Return the [X, Y] coordinate for the center point of the cell that contains the specified text.  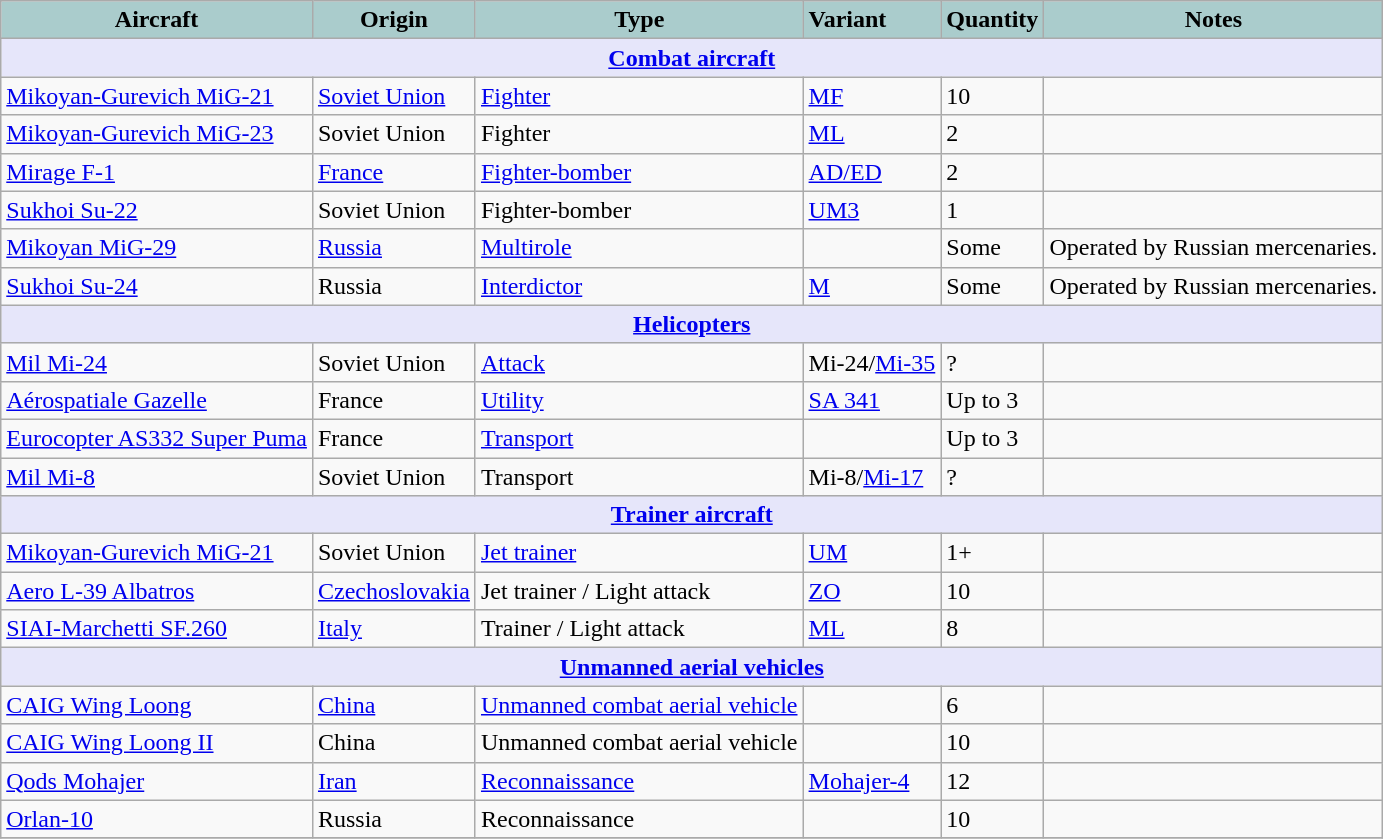
Combat aircraft [692, 58]
Iran [394, 781]
M [872, 286]
Helicopters [692, 324]
Aircraft [157, 20]
UM [872, 553]
Mil Mi-24 [157, 362]
Aero L-39 Albatros [157, 591]
Mikoyan-Gurevich MiG-23 [157, 134]
Jet trainer / Light attack [639, 591]
UM3 [872, 210]
AD/ED [872, 172]
ZO [872, 591]
MF [872, 96]
Jet trainer [639, 553]
Origin [394, 20]
Type [639, 20]
8 [992, 629]
Unmanned aerial vehicles [692, 667]
Utility [639, 400]
Orlan-10 [157, 819]
6 [992, 705]
CAIG Wing Loong II [157, 743]
12 [992, 781]
Qods Mohajer [157, 781]
SIAI-Marchetti SF.260 [157, 629]
Quantity [992, 20]
CAIG Wing Loong [157, 705]
Mikoyan MiG-29 [157, 248]
Aérospatiale Gazelle [157, 400]
Mi-8/Mi-17 [872, 477]
Mohajer-4 [872, 781]
SA 341 [872, 400]
Mi-24/Mi-35 [872, 362]
Sukhoi Su-24 [157, 286]
Trainer / Light attack [639, 629]
1+ [992, 553]
Eurocopter AS332 Super Puma [157, 438]
1 [992, 210]
Multirole [639, 248]
Notes [1214, 20]
Mirage F-1 [157, 172]
Interdictor [639, 286]
Sukhoi Su-22 [157, 210]
Italy [394, 629]
Czechoslovakia [394, 591]
Attack [639, 362]
Variant [872, 20]
Mil Mi-8 [157, 477]
Trainer aircraft [692, 515]
